Provide the [x, y] coordinate of the cell's center where the given text is located.  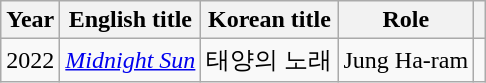
2022 [30, 60]
태양의 노래 [270, 60]
English title [130, 20]
Year [30, 20]
Midnight Sun [130, 60]
Korean title [270, 20]
Jung Ha-ram [406, 60]
Role [406, 20]
